For the text-containing cell, return its midpoint in (X, Y) coordinate format. 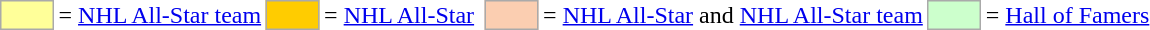
= NHL All-Star and NHL All-Star team (734, 15)
= NHL All-Star team (160, 15)
= NHL All-Star (400, 15)
